Detect which cell encompasses the target text, then output its (X, Y) center coordinate. 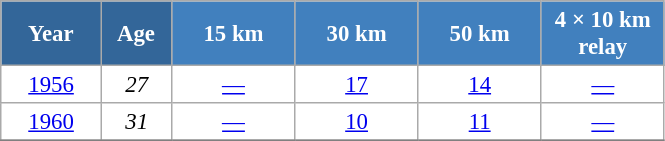
17 (356, 85)
15 km (234, 34)
1956 (52, 85)
14 (480, 85)
1960 (52, 122)
31 (136, 122)
50 km (480, 34)
10 (356, 122)
11 (480, 122)
Age (136, 34)
30 km (356, 34)
Year (52, 34)
27 (136, 85)
4 × 10 km relay (602, 34)
